Identify which cell holds the provided text, then report its (X, Y) central coordinate. 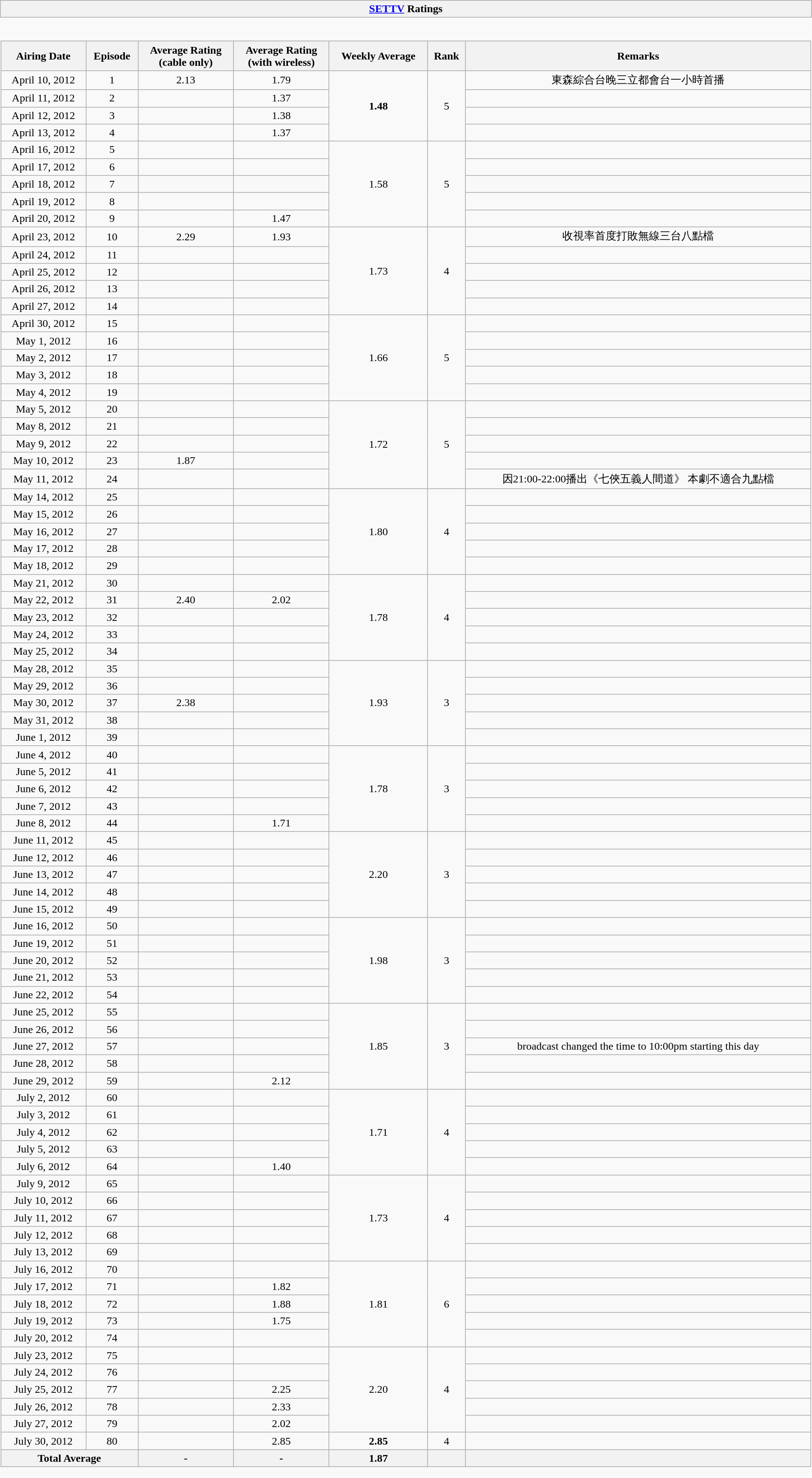
broadcast changed the time to 10:00pm starting this day (638, 1046)
56 (112, 1029)
April 26, 2012 (43, 289)
May 25, 2012 (43, 652)
收視率首度打敗無線三台八點檔 (638, 236)
May 31, 2012 (43, 720)
1.98 (379, 960)
65 (112, 1184)
1.48 (379, 106)
2.38 (186, 703)
June 27, 2012 (43, 1046)
80 (112, 1441)
July 24, 2012 (43, 1372)
May 30, 2012 (43, 703)
49 (112, 909)
46 (112, 858)
April 11, 2012 (43, 98)
May 24, 2012 (43, 634)
東森綜合台晚三立都會台一小時首播 (638, 80)
July 27, 2012 (43, 1424)
June 11, 2012 (43, 840)
1.47 (281, 218)
May 4, 2012 (43, 392)
31 (112, 600)
27 (112, 532)
69 (112, 1252)
78 (112, 1407)
77 (112, 1390)
July 5, 2012 (43, 1149)
April 19, 2012 (43, 201)
44 (112, 823)
July 20, 2012 (43, 1338)
July 17, 2012 (43, 1286)
May 28, 2012 (43, 669)
June 29, 2012 (43, 1081)
June 6, 2012 (43, 789)
24 (112, 479)
June 5, 2012 (43, 771)
36 (112, 686)
July 25, 2012 (43, 1390)
57 (112, 1046)
43 (112, 806)
2.12 (281, 1081)
38 (112, 720)
July 26, 2012 (43, 1407)
1.40 (281, 1166)
因21:00-22:00播出《七俠五義人間道》 本劇不適合九點檔 (638, 479)
May 21, 2012 (43, 583)
14 (112, 306)
June 8, 2012 (43, 823)
May 15, 2012 (43, 514)
1.85 (379, 1046)
20 (112, 409)
18 (112, 375)
2 (112, 98)
26 (112, 514)
10 (112, 236)
July 11, 2012 (43, 1218)
1.82 (281, 1286)
April 13, 2012 (43, 133)
April 30, 2012 (43, 323)
51 (112, 943)
52 (112, 960)
Remarks (638, 56)
May 9, 2012 (43, 444)
54 (112, 995)
April 20, 2012 (43, 218)
1.58 (379, 184)
Total Average (69, 1458)
July 2, 2012 (43, 1098)
June 14, 2012 (43, 892)
April 27, 2012 (43, 306)
Average Rating (with wireless) (281, 56)
75 (112, 1355)
2.33 (281, 1407)
70 (112, 1269)
66 (112, 1201)
67 (112, 1218)
July 3, 2012 (43, 1115)
May 8, 2012 (43, 427)
May 1, 2012 (43, 340)
50 (112, 926)
June 7, 2012 (43, 806)
1.79 (281, 80)
12 (112, 272)
60 (112, 1098)
Airing Date (43, 56)
8 (112, 201)
June 16, 2012 (43, 926)
May 5, 2012 (43, 409)
Average Rating (cable only) (186, 56)
72 (112, 1304)
July 16, 2012 (43, 1269)
58 (112, 1063)
May 18, 2012 (43, 566)
59 (112, 1081)
19 (112, 392)
47 (112, 875)
July 9, 2012 (43, 1184)
May 3, 2012 (43, 375)
June 19, 2012 (43, 943)
July 13, 2012 (43, 1252)
35 (112, 669)
13 (112, 289)
Weekly Average (379, 56)
July 23, 2012 (43, 1355)
May 10, 2012 (43, 461)
June 4, 2012 (43, 754)
May 29, 2012 (43, 686)
June 22, 2012 (43, 995)
62 (112, 1132)
76 (112, 1372)
1.72 (379, 445)
1.66 (379, 358)
June 15, 2012 (43, 909)
29 (112, 566)
May 17, 2012 (43, 549)
33 (112, 634)
July 6, 2012 (43, 1166)
April 24, 2012 (43, 255)
23 (112, 461)
April 12, 2012 (43, 115)
37 (112, 703)
June 1, 2012 (43, 737)
July 19, 2012 (43, 1321)
July 30, 2012 (43, 1441)
41 (112, 771)
1.80 (379, 531)
April 10, 2012 (43, 80)
7 (112, 184)
April 17, 2012 (43, 167)
21 (112, 427)
15 (112, 323)
16 (112, 340)
1.75 (281, 1321)
Episode (112, 56)
April 25, 2012 (43, 272)
May 14, 2012 (43, 497)
64 (112, 1166)
55 (112, 1012)
9 (112, 218)
May 11, 2012 (43, 479)
42 (112, 789)
July 12, 2012 (43, 1235)
11 (112, 255)
May 2, 2012 (43, 358)
Rank (447, 56)
July 10, 2012 (43, 1201)
June 25, 2012 (43, 1012)
June 13, 2012 (43, 875)
74 (112, 1338)
22 (112, 444)
April 18, 2012 (43, 184)
April 16, 2012 (43, 150)
40 (112, 754)
April 23, 2012 (43, 236)
1.88 (281, 1304)
2.40 (186, 600)
June 28, 2012 (43, 1063)
45 (112, 840)
68 (112, 1235)
25 (112, 497)
June 21, 2012 (43, 978)
61 (112, 1115)
May 22, 2012 (43, 600)
2.29 (186, 236)
July 4, 2012 (43, 1132)
32 (112, 617)
63 (112, 1149)
2.13 (186, 80)
34 (112, 652)
30 (112, 583)
79 (112, 1424)
39 (112, 737)
June 20, 2012 (43, 960)
May 16, 2012 (43, 532)
June 12, 2012 (43, 858)
June 26, 2012 (43, 1029)
73 (112, 1321)
28 (112, 549)
48 (112, 892)
17 (112, 358)
53 (112, 978)
1.38 (281, 115)
1.81 (379, 1304)
71 (112, 1286)
SETTV Ratings (406, 9)
July 18, 2012 (43, 1304)
1 (112, 80)
May 23, 2012 (43, 617)
2.25 (281, 1390)
